For the text-containing cell, return its midpoint in (X, Y) coordinate format. 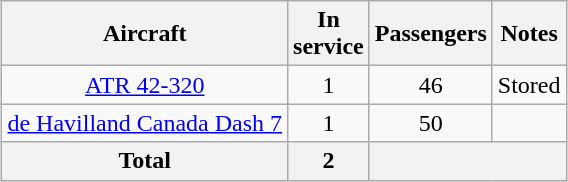
ATR 42-320 (145, 85)
In service (329, 34)
de Havilland Canada Dash 7 (145, 123)
Total (145, 161)
Aircraft (145, 34)
Stored (529, 85)
46 (430, 85)
Notes (529, 34)
Passengers (430, 34)
2 (329, 161)
50 (430, 123)
